Pinpoint the cell where the given text exists, returning its (x, y) midpoint coordinate. 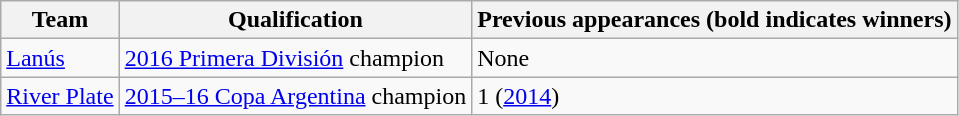
1 (2014) (714, 96)
Qualification (296, 20)
None (714, 58)
Team (60, 20)
2015–16 Copa Argentina champion (296, 96)
Previous appearances (bold indicates winners) (714, 20)
Lanús (60, 58)
2016 Primera División champion (296, 58)
River Plate (60, 96)
